Extract the (X, Y) coordinate from the center of the cell holding the provided text.  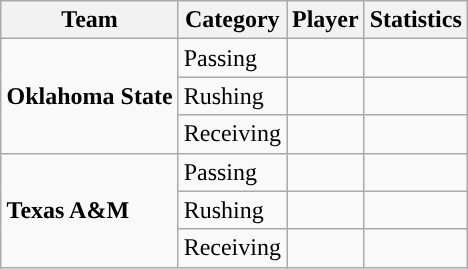
Team (90, 20)
Category (232, 20)
Oklahoma State (90, 96)
Player (325, 20)
Texas A&M (90, 210)
Statistics (416, 20)
